Identify which cell holds the provided text, then report its (x, y) central coordinate. 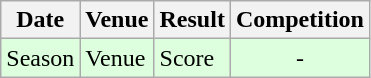
Score (192, 58)
- (300, 58)
Result (192, 20)
Competition (300, 20)
Season (40, 58)
Date (40, 20)
